Pinpoint the cell where the given text exists, returning its [x, y] midpoint coordinate. 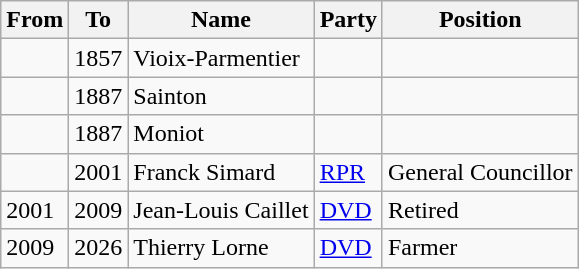
2026 [98, 248]
Sainton [221, 96]
1857 [98, 58]
Thierry Lorne [221, 248]
Jean-Louis Caillet [221, 210]
RPR [348, 172]
Farmer [480, 248]
Position [480, 20]
Vioix-Parmentier [221, 58]
Retired [480, 210]
To [98, 20]
General Councillor [480, 172]
Name [221, 20]
From [35, 20]
Party [348, 20]
Moniot [221, 134]
Franck Simard [221, 172]
